Locate the cell with the specified text and output its [x, y] center coordinate. 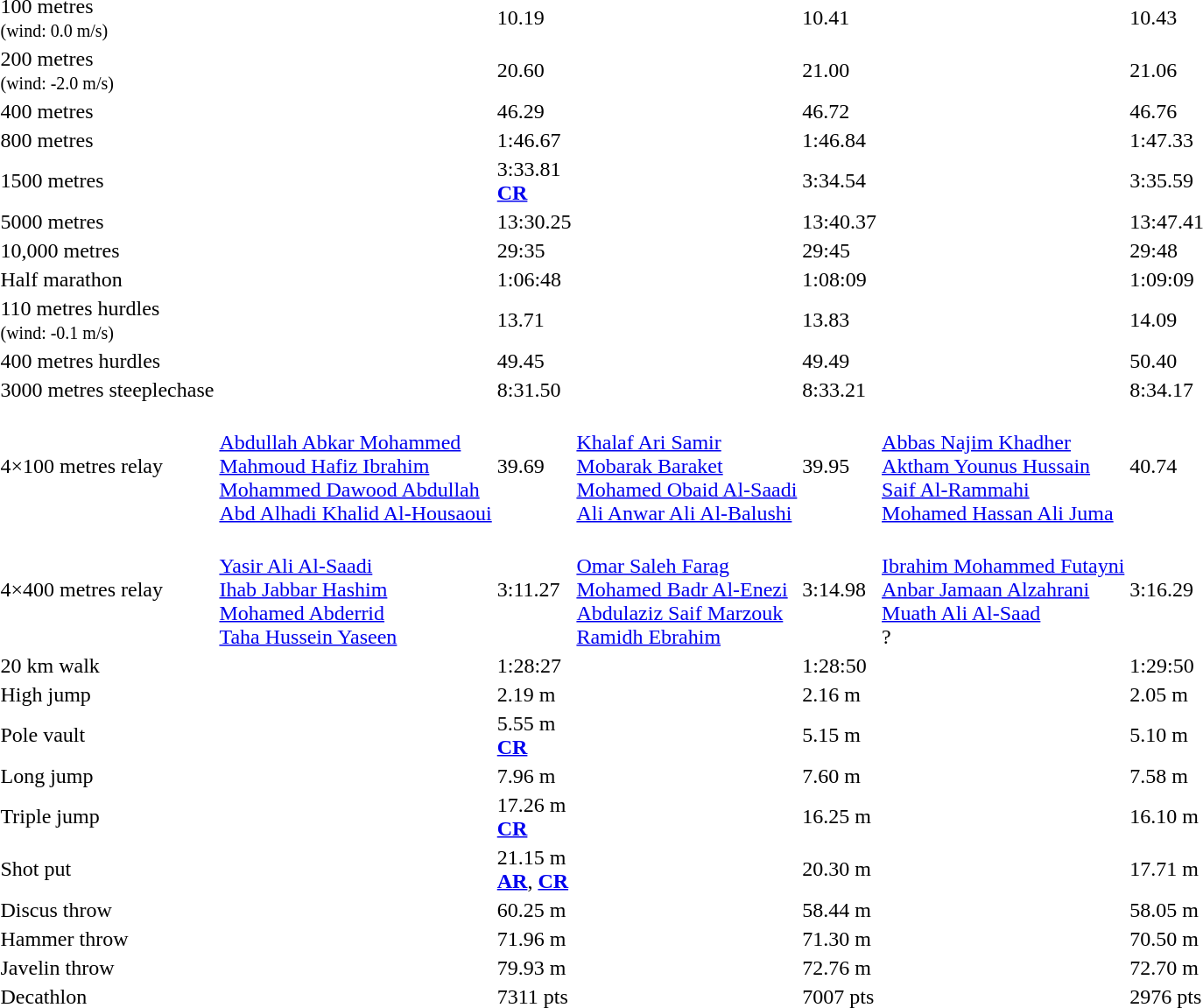
Abbas Najim KhadherAktham Younus HussainSaif Al-RammahiMohamed Hassan Ali Juma [1003, 466]
46.72 [840, 111]
13.71 [534, 321]
Abdullah Abkar MohammedMahmoud Hafiz IbrahimMohammed Dawood AbdullahAbd Alhadi Khalid Al-Housaoui [355, 466]
8:31.50 [534, 390]
39.69 [534, 466]
79.93 m [534, 968]
1:28:27 [534, 666]
Khalaf Ari SamirMobarak BaraketMohamed Obaid Al-SaadiAli Anwar Ali Al-Balushi [686, 466]
29:35 [534, 250]
3:33.81 CR [534, 180]
Omar Saleh FaragMohamed Badr Al-EneziAbdulaziz Saif MarzoukRamidh Ebrahim [686, 589]
71.96 m [534, 939]
71.30 m [840, 939]
13.83 [840, 321]
8:33.21 [840, 390]
49.49 [840, 361]
58.44 m [840, 910]
49.45 [534, 361]
1:08:09 [840, 279]
5.55 m CR [534, 736]
29:45 [840, 250]
2.19 m [534, 694]
17.26 mCR [534, 816]
20.30 m [840, 869]
Yasir Ali Al-SaadiIhab Jabbar HashimMohamed AbderridTaha Hussein Yaseen [355, 589]
3:11.27 [534, 589]
72.76 m [840, 968]
1:28:50 [840, 666]
1:46.84 [840, 140]
7.60 m [840, 776]
3:14.98 [840, 589]
20.60 [534, 70]
60.25 m [534, 910]
5.15 m [840, 736]
13:40.37 [840, 222]
3:34.54 [840, 180]
1:46.67 [534, 140]
46.29 [534, 111]
13:30.25 [534, 222]
21.15 m AR, CR [534, 869]
16.25 m [840, 816]
39.95 [840, 466]
Ibrahim Mohammed FutayniAnbar Jamaan AlzahraniMuath Ali Al-Saad? [1003, 589]
1:06:48 [534, 279]
2.16 m [840, 694]
21.00 [840, 70]
7.96 m [534, 776]
